Output the (x, y) coordinate of the center of the cell containing the given text.  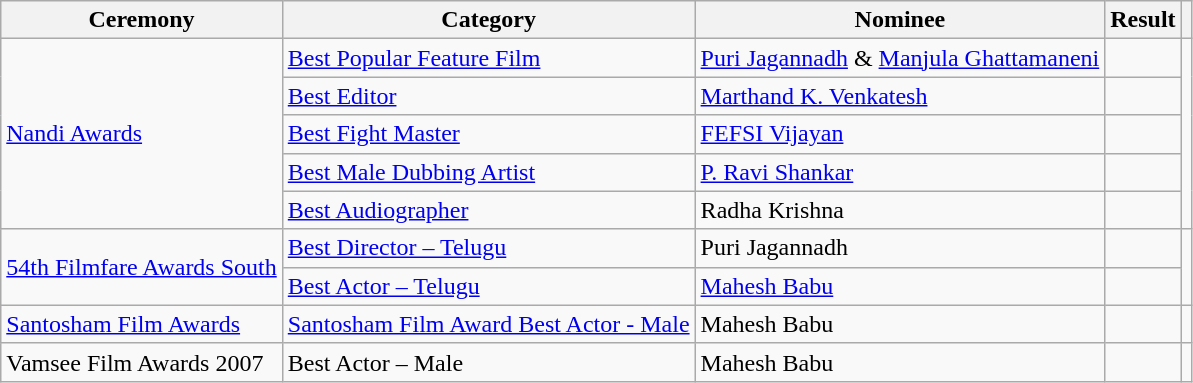
Puri Jagannadh (900, 248)
Puri Jagannadh & Manjula Ghattamaneni (900, 58)
Ceremony (142, 20)
Radha Krishna (900, 210)
Nominee (900, 20)
Best Director – Telugu (488, 248)
Best Editor (488, 96)
Best Actor – Telugu (488, 286)
P. Ravi Shankar (900, 172)
54th Filmfare Awards South (142, 267)
Santosham Film Award Best Actor - Male (488, 324)
Best Popular Feature Film (488, 58)
Best Audiographer (488, 210)
Best Male Dubbing Artist (488, 172)
Category (488, 20)
FEFSI Vijayan (900, 134)
Marthand K. Venkatesh (900, 96)
Best Fight Master (488, 134)
Vamsee Film Awards 2007 (142, 362)
Result (1143, 20)
Santosham Film Awards (142, 324)
Best Actor – Male (488, 362)
Nandi Awards (142, 134)
